From the cell containing the given text, extract its center point as [X, Y] coordinate. 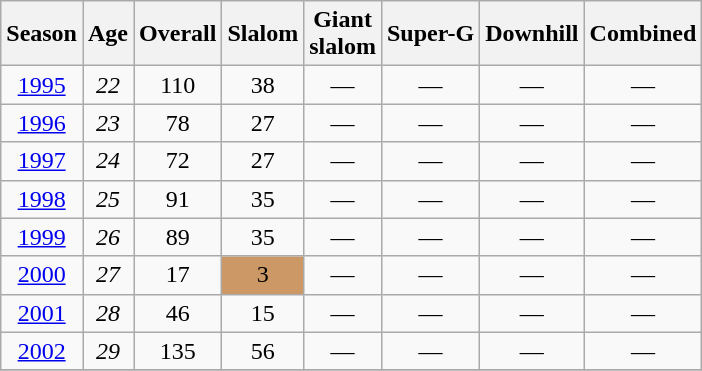
Super-G [430, 34]
135 [178, 351]
28 [108, 313]
Giantslalom [343, 34]
Downhill [532, 34]
78 [178, 123]
24 [108, 161]
110 [178, 85]
29 [108, 351]
2001 [42, 313]
Slalom [263, 34]
23 [108, 123]
22 [108, 85]
26 [108, 237]
89 [178, 237]
Combined [643, 34]
2000 [42, 275]
3 [263, 275]
56 [263, 351]
1997 [42, 161]
38 [263, 85]
Age [108, 34]
1998 [42, 199]
25 [108, 199]
15 [263, 313]
72 [178, 161]
1996 [42, 123]
1995 [42, 85]
91 [178, 199]
17 [178, 275]
Overall [178, 34]
46 [178, 313]
1999 [42, 237]
2002 [42, 351]
Season [42, 34]
